Return [X, Y] of the center of cell containing provided text 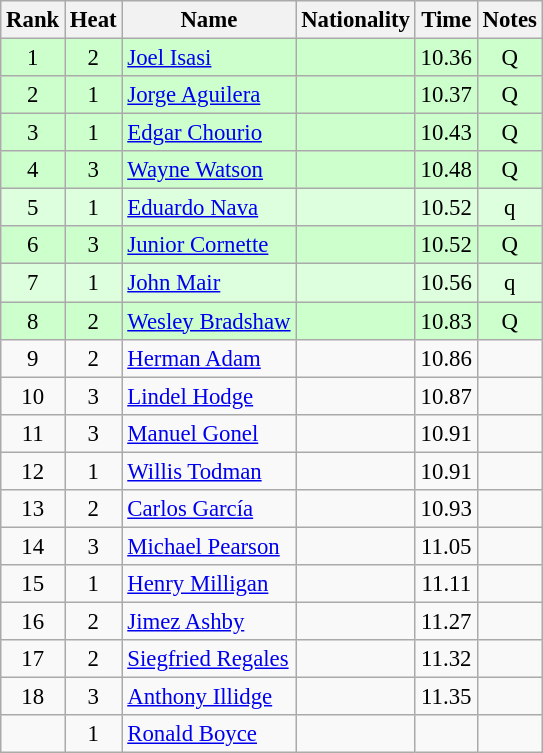
Edgar Chourio [209, 133]
8 [33, 321]
Anthony Illidge [209, 697]
11.35 [446, 697]
10.83 [446, 321]
12 [33, 471]
13 [33, 509]
11.32 [446, 659]
Jimez Ashby [209, 621]
10.93 [446, 509]
Herman Adam [209, 358]
11.05 [446, 546]
18 [33, 697]
Heat [94, 20]
Manuel Gonel [209, 433]
Junior Cornette [209, 245]
10.56 [446, 283]
Time [446, 20]
10.43 [446, 133]
Ronald Boyce [209, 734]
Carlos García [209, 509]
7 [33, 283]
Joel Isasi [209, 58]
Notes [510, 20]
Lindel Hodge [209, 396]
Rank [33, 20]
Wesley Bradshaw [209, 321]
Henry Milligan [209, 584]
Siegfried Regales [209, 659]
Name [209, 20]
Wayne Watson [209, 170]
11.11 [446, 584]
10.87 [446, 396]
14 [33, 546]
10 [33, 396]
Willis Todman [209, 471]
Nationality [356, 20]
6 [33, 245]
10.86 [446, 358]
17 [33, 659]
10.37 [446, 95]
10.48 [446, 170]
15 [33, 584]
Michael Pearson [209, 546]
16 [33, 621]
4 [33, 170]
11.27 [446, 621]
Eduardo Nava [209, 208]
John Mair [209, 283]
10.36 [446, 58]
5 [33, 208]
11 [33, 433]
9 [33, 358]
Jorge Aguilera [209, 95]
